Output the (X, Y) coordinate of the center of the cell containing the given text.  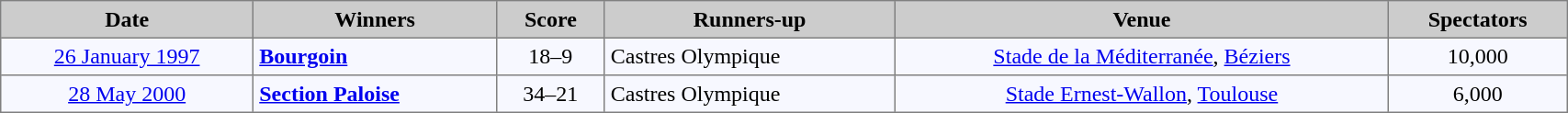
6,000 (1478, 94)
18–9 (551, 56)
34–21 (551, 94)
28 May 2000 (127, 94)
Score (551, 19)
Runners-up (750, 19)
Section Paloise (375, 94)
Spectators (1478, 19)
26 January 1997 (127, 56)
Winners (375, 19)
10,000 (1478, 56)
Date (127, 19)
Bourgoin (375, 56)
Stade de la Méditerranée, Béziers (1141, 56)
Stade Ernest-Wallon, Toulouse (1141, 94)
Venue (1141, 19)
